From the cell containing the given text, extract its center point as (x, y) coordinate. 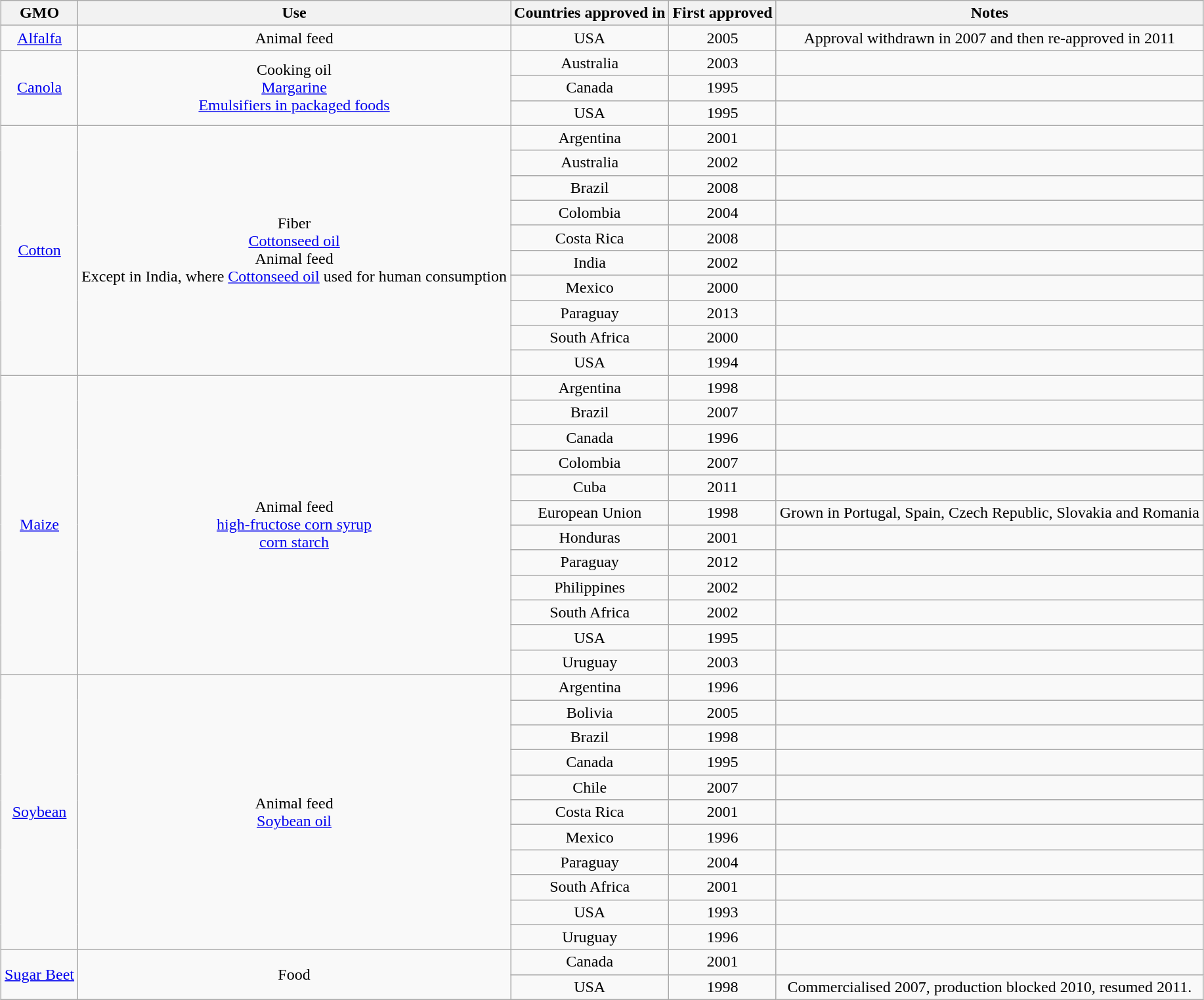
Maize (39, 525)
1993 (722, 912)
Approval withdrawn in 2007 and then re-approved in 2011 (989, 38)
Alfalfa (39, 38)
First approved (722, 13)
Honduras (590, 537)
Soybean (39, 812)
Philippines (590, 587)
Commercialised 2007, production blocked 2010, resumed 2011. (989, 987)
Canola (39, 88)
GMO (39, 13)
Food (294, 974)
Bolivia (590, 712)
Sugar Beet (39, 974)
Cuba (590, 488)
Chile (590, 787)
Use (294, 13)
Animal feedhigh-fructose corn syrupcorn starch (294, 525)
Cotton (39, 251)
1994 (722, 363)
Notes (989, 13)
European Union (590, 512)
2012 (722, 562)
2011 (722, 488)
2013 (722, 313)
Animal feed (294, 38)
FiberCottonseed oilAnimal feed Except in India, where Cottonseed oil used for human consumption (294, 251)
Animal feedSoybean oil (294, 812)
Cooking oilMargarineEmulsifiers in packaged foods (294, 88)
Grown in Portugal, Spain, Czech Republic, Slovakia and Romania (989, 512)
Countries approved in (590, 13)
India (590, 262)
